Determine the [X, Y] coordinate at the center of the cell enclosing the given text.  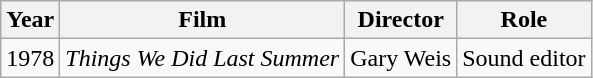
Gary Weis [401, 58]
Things We Did Last Summer [202, 58]
Role [524, 20]
Sound editor [524, 58]
Year [30, 20]
1978 [30, 58]
Director [401, 20]
Film [202, 20]
